Identify which cell holds the provided text, then report its [X, Y] central coordinate. 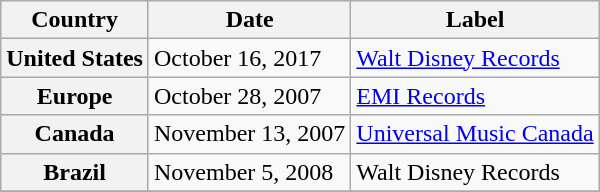
Canada [75, 134]
Europe [75, 96]
November 5, 2008 [249, 172]
Date [249, 20]
EMI Records [475, 96]
Universal Music Canada [475, 134]
Brazil [75, 172]
Label [475, 20]
October 28, 2007 [249, 96]
October 16, 2017 [249, 58]
November 13, 2007 [249, 134]
United States [75, 58]
Country [75, 20]
